For the text-containing cell, return its midpoint in (x, y) coordinate format. 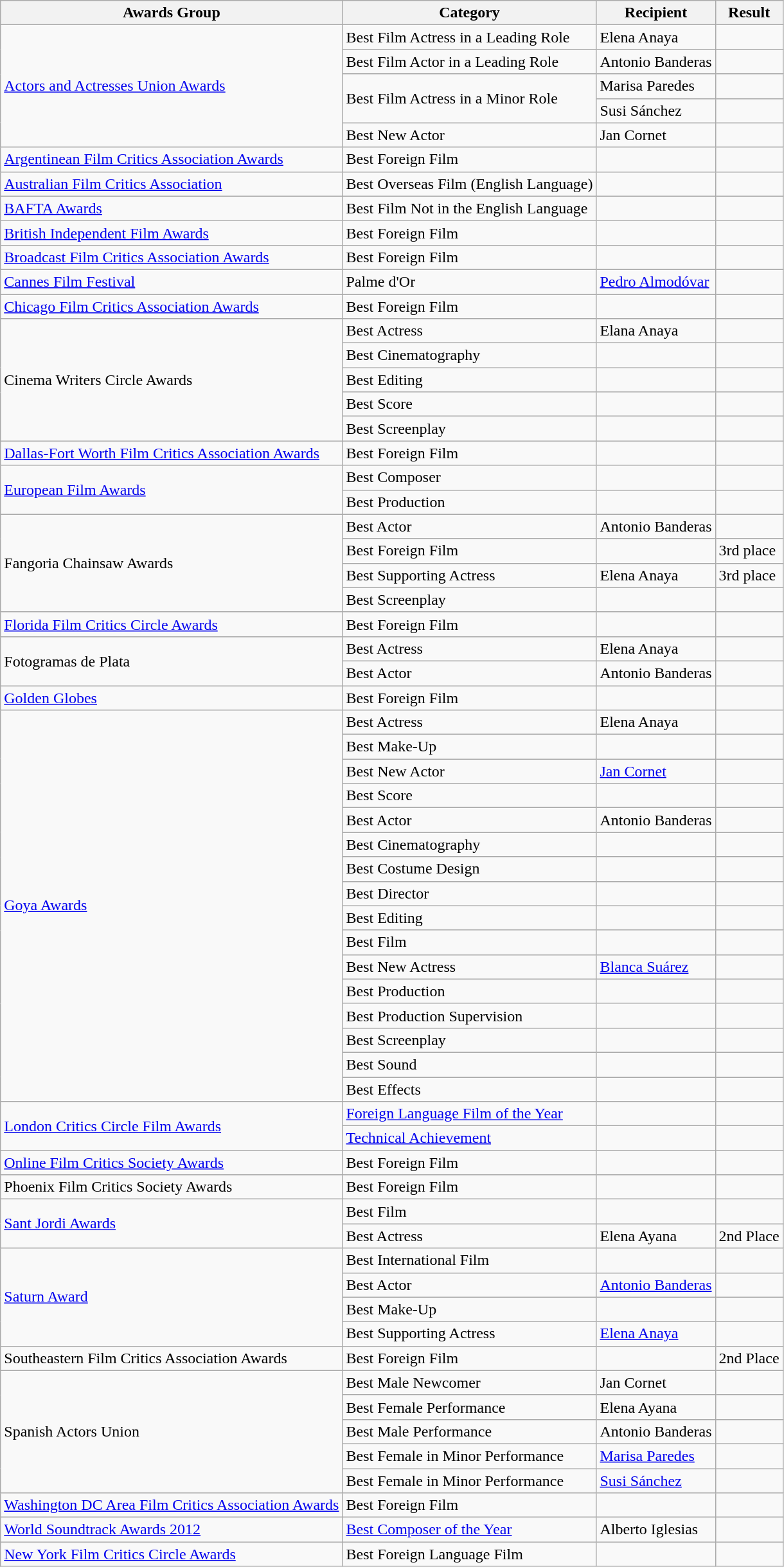
Dallas-Fort Worth Film Critics Association Awards (172, 453)
Cinema Writers Circle Awards (172, 380)
Best Composer of the Year (469, 1530)
Online Film Critics Society Awards (172, 1163)
Best Male Newcomer (469, 1383)
Saturn Award (172, 1297)
BAFTA Awards (172, 208)
World Soundtrack Awards 2012 (172, 1530)
Alberto Iglesias (655, 1530)
Best Film Actress in a Leading Role (469, 37)
Fotogramas de Plata (172, 661)
Best Overseas Film (English Language) (469, 184)
Broadcast Film Critics Association Awards (172, 257)
Best Female Performance (469, 1407)
Goya Awards (172, 906)
Golden Globes (172, 697)
Best Foreign Language Film (469, 1554)
Palme d'Or (469, 282)
Best Effects (469, 1089)
Florida Film Critics Circle Awards (172, 624)
Elana Anaya (655, 331)
Best Film Actor in a Leading Role (469, 62)
Best International Film (469, 1260)
Sant Jordi Awards (172, 1224)
Best Director (469, 893)
Recipient (655, 13)
Category (469, 13)
Blanca Suárez (655, 967)
New York Film Critics Circle Awards (172, 1554)
Technical Achievement (469, 1138)
British Independent Film Awards (172, 233)
Best Male Performance (469, 1431)
Australian Film Critics Association (172, 184)
Result (749, 13)
Pedro Almodóvar (655, 282)
Actors and Actresses Union Awards (172, 86)
Argentinean Film Critics Association Awards (172, 159)
Spanish Actors Union (172, 1431)
Washington DC Area Film Critics Association Awards (172, 1505)
Best Film Not in the English Language (469, 208)
Best Costume Design (469, 869)
Chicago Film Critics Association Awards (172, 307)
Best Composer (469, 478)
Best New Actress (469, 967)
Best Sound (469, 1064)
Best Film Actress in a Minor Role (469, 98)
Phoenix Film Critics Society Awards (172, 1187)
Cannes Film Festival (172, 282)
Awards Group (172, 13)
London Critics Circle Film Awards (172, 1126)
European Film Awards (172, 490)
Southeastern Film Critics Association Awards (172, 1358)
Best Production Supervision (469, 1016)
Foreign Language Film of the Year (469, 1114)
Fangoria Chainsaw Awards (172, 563)
